Pinpoint the cell where the given text exists, returning its (X, Y) midpoint coordinate. 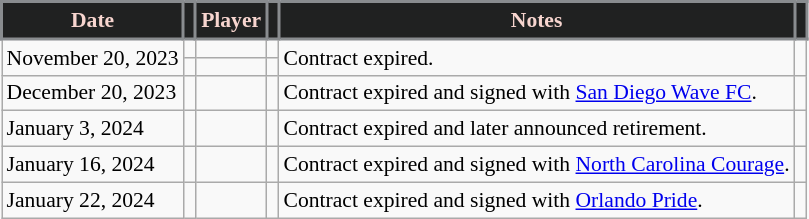
December 20, 2023 (93, 93)
Player (231, 20)
Contract expired and later announced retirement. (537, 129)
Contract expired and signed with Orlando Pride. (537, 200)
January 16, 2024 (93, 165)
Contract expired and signed with North Carolina Courage. (537, 165)
Notes (537, 20)
January 3, 2024 (93, 129)
Date (93, 20)
Contract expired. (537, 57)
November 20, 2023 (93, 57)
January 22, 2024 (93, 200)
Contract expired and signed with San Diego Wave FC. (537, 93)
